Scan for the cell matching the given text and deliver its [X, Y] coordinate at center. 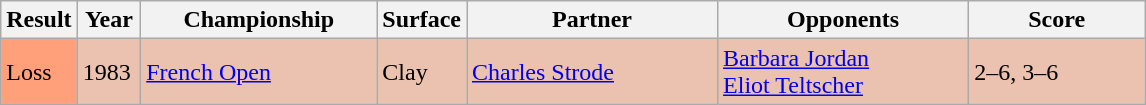
1983 [109, 72]
Championship [259, 20]
Clay [422, 72]
Partner [592, 20]
Loss [39, 72]
Result [39, 20]
2–6, 3–6 [1057, 72]
Opponents [844, 20]
Charles Strode [592, 72]
Year [109, 20]
Score [1057, 20]
French Open [259, 72]
Barbara Jordan Eliot Teltscher [844, 72]
Surface [422, 20]
